From the cell containing the given text, extract its center point as [x, y] coordinate. 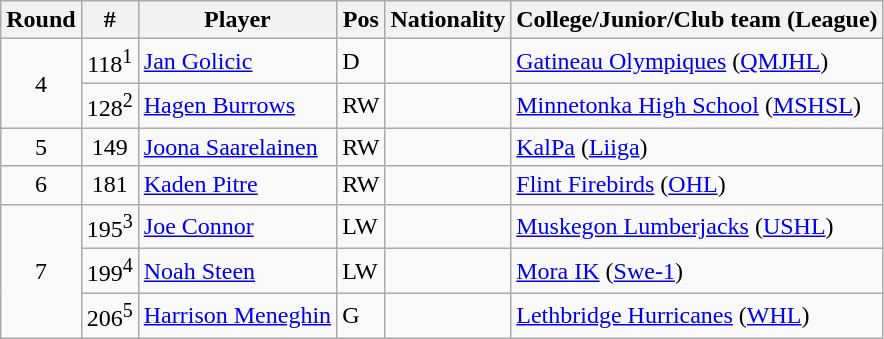
Noah Steen [237, 272]
Muskegon Lumberjacks (USHL) [697, 226]
Mora IK (Swe-1) [697, 272]
Joe Connor [237, 226]
# [110, 20]
1282 [110, 106]
1953 [110, 226]
6 [41, 185]
4 [41, 84]
Jan Golicic [237, 62]
Gatineau Olympiques (QMJHL) [697, 62]
G [361, 316]
Nationality [448, 20]
2065 [110, 316]
Lethbridge Hurricanes (WHL) [697, 316]
1994 [110, 272]
181 [110, 185]
Flint Firebirds (OHL) [697, 185]
Joona Saarelainen [237, 147]
1181 [110, 62]
5 [41, 147]
Hagen Burrows [237, 106]
149 [110, 147]
D [361, 62]
Harrison Meneghin [237, 316]
Minnetonka High School (MSHSL) [697, 106]
Kaden Pitre [237, 185]
7 [41, 271]
Round [41, 20]
College/Junior/Club team (League) [697, 20]
KalPa (Liiga) [697, 147]
Pos [361, 20]
Player [237, 20]
